Determine the (X, Y) coordinate at the center of the cell enclosing the given text.  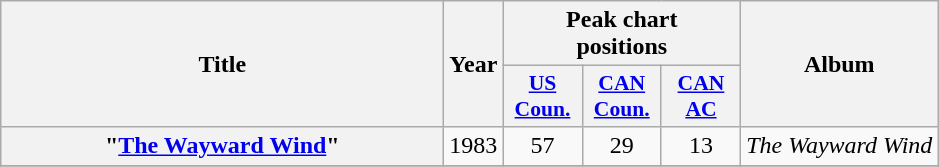
29 (622, 146)
Peak chartpositions (622, 34)
Year (474, 64)
Album (840, 64)
Title (222, 64)
13 (700, 146)
The Wayward Wind (840, 146)
57 (542, 146)
CANCoun. (622, 96)
CANAC (700, 96)
1983 (474, 146)
"The Wayward Wind" (222, 146)
USCoun. (542, 96)
